Scan for the cell matching the given text and deliver its (x, y) coordinate at center. 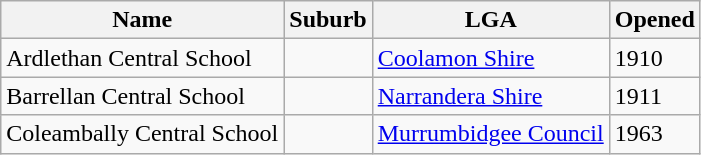
LGA (490, 20)
Suburb (328, 20)
1911 (654, 96)
Ardlethan Central School (142, 58)
Name (142, 20)
Opened (654, 20)
Narrandera Shire (490, 96)
Murrumbidgee Council (490, 134)
1963 (654, 134)
1910 (654, 58)
Barrellan Central School (142, 96)
Coolamon Shire (490, 58)
Coleambally Central School (142, 134)
